From the cell containing the given text, extract its center point as [X, Y] coordinate. 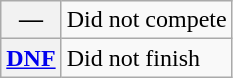
— [31, 20]
Did not compete [146, 20]
DNF [31, 58]
Did not finish [146, 58]
